From the cell containing the given text, extract its center point as [X, Y] coordinate. 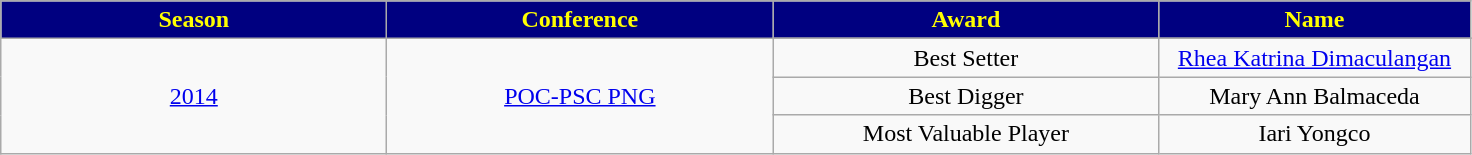
Award [966, 20]
Best Digger [966, 96]
2014 [194, 96]
Season [194, 20]
Name [1314, 20]
Rhea Katrina Dimaculangan [1314, 58]
Mary Ann Balmaceda [1314, 96]
Best Setter [966, 58]
Most Valuable Player [966, 134]
POC-PSC PNG [580, 96]
Conference [580, 20]
Iari Yongco [1314, 134]
